Output the [X, Y] coordinate of the center of the cell containing the given text.  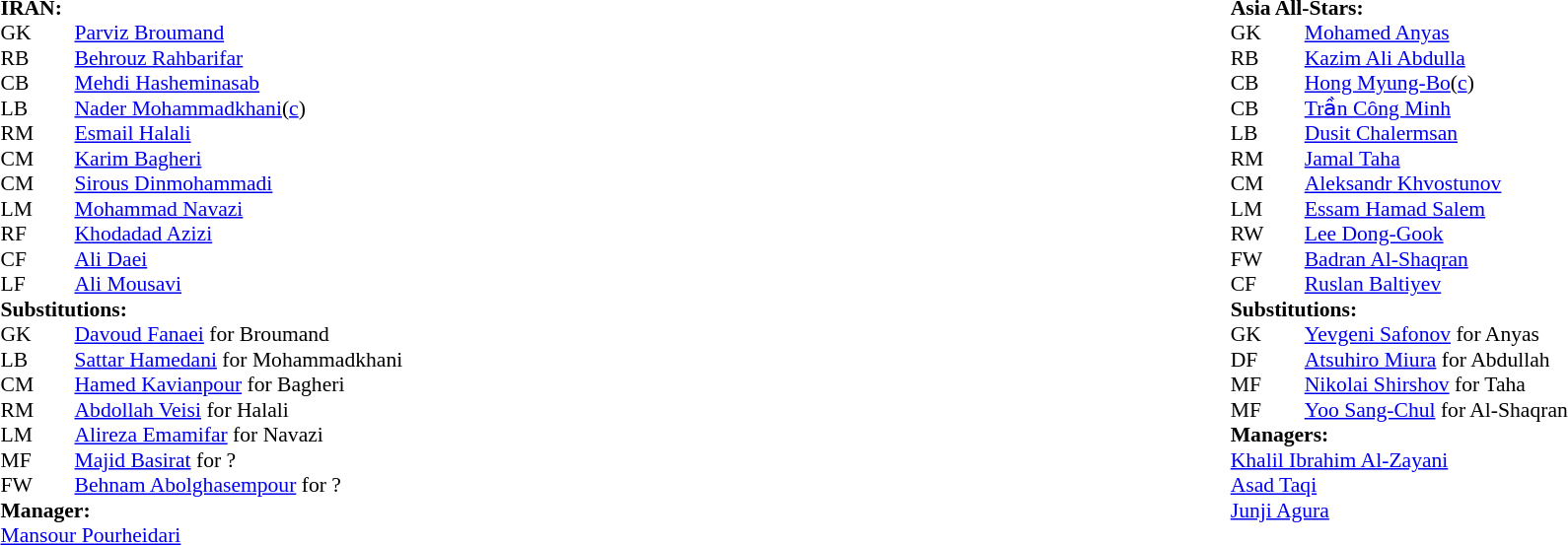
Khodadad Azizi [239, 234]
Essam Hamad Salem [1436, 209]
Sirous Dinmohammadi [239, 184]
DF [1249, 360]
Kazim Ali Abdulla [1436, 58]
Yoo Sang-Chul for Al-Shaqran [1436, 410]
Mehdi Hasheminasab [239, 84]
Sattar Hamedani for Mohammadkhani [239, 360]
Ruslan Baltiyev [1436, 285]
Khalil Ibrahim Al-Zayani Asad Taqi Junji Agura [1399, 485]
Ali Mousavi [239, 285]
Dusit Chalermsan [1436, 133]
Trần Công Minh [1436, 108]
Ali Daei [239, 259]
Nikolai Shirshov for Taha [1436, 385]
Jamal Taha [1436, 159]
Aleksandr Khvostunov [1436, 184]
Mohammad Navazi [239, 209]
Behnam Abolghasempour for ? [239, 486]
Mohamed Anyas [1436, 33]
Atsuhiro Miura for Abdullah [1436, 360]
Manager: [201, 511]
Managers: [1399, 435]
Badran Al-Shaqran [1436, 259]
Davoud Fanaei for Broumand [239, 334]
Abdollah Veisi for Halali [239, 410]
Majid Basirat for ? [239, 460]
Parviz Broumand [239, 33]
RW [1249, 234]
Yevgeni Safonov for Anyas [1436, 334]
Esmail Halali [239, 133]
Behrouz Rahbarifar [239, 58]
Alireza Emamifar for Navazi [239, 435]
Karim Bagheri [239, 159]
Nader Mohammadkhani(c) [239, 108]
RF [19, 234]
Hong Myung-Bo(c) [1436, 84]
LF [19, 285]
Hamed Kavianpour for Bagheri [239, 385]
Lee Dong-Gook [1436, 234]
